From the cell containing the given text, extract its center point as (x, y) coordinate. 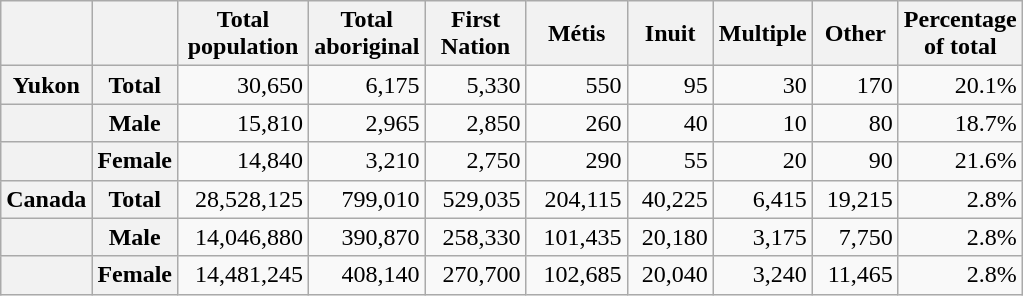
3,240 (762, 275)
Canada (46, 199)
40,225 (670, 199)
3,210 (367, 161)
7,750 (855, 237)
30,650 (244, 85)
18.7% (960, 123)
14,046,880 (244, 237)
Percentage of total (960, 34)
28,528,125 (244, 199)
Total population (244, 34)
Métis (576, 34)
101,435 (576, 237)
3,175 (762, 237)
Other (855, 34)
Total aboriginal (367, 34)
260 (576, 123)
102,685 (576, 275)
2,750 (476, 161)
80 (855, 123)
20 (762, 161)
408,140 (367, 275)
6,175 (367, 85)
20,180 (670, 237)
30 (762, 85)
6,415 (762, 199)
10 (762, 123)
550 (576, 85)
Multiple (762, 34)
170 (855, 85)
55 (670, 161)
First Nation (476, 34)
14,840 (244, 161)
390,870 (367, 237)
95 (670, 85)
Yukon (46, 85)
19,215 (855, 199)
21.6% (960, 161)
2,850 (476, 123)
14,481,245 (244, 275)
90 (855, 161)
799,010 (367, 199)
2,965 (367, 123)
270,700 (476, 275)
258,330 (476, 237)
40 (670, 123)
20,040 (670, 275)
Inuit (670, 34)
290 (576, 161)
15,810 (244, 123)
204,115 (576, 199)
5,330 (476, 85)
20.1% (960, 85)
11,465 (855, 275)
529,035 (476, 199)
